Determine the (X, Y) coordinate at the center of the cell enclosing the given text.  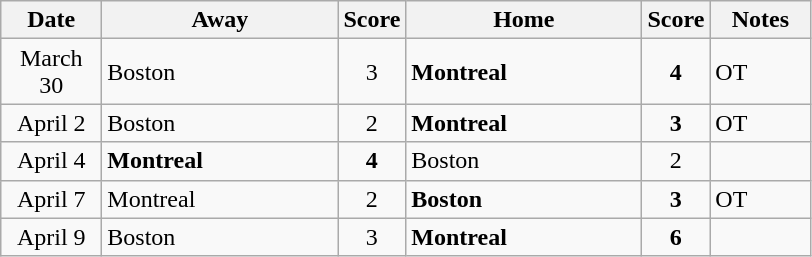
Away (220, 20)
Notes (760, 20)
April 7 (52, 199)
6 (676, 237)
March 30 (52, 72)
April 9 (52, 237)
Date (52, 20)
Home (524, 20)
April 4 (52, 161)
April 2 (52, 123)
